Identify which cell holds the provided text, then report its (x, y) central coordinate. 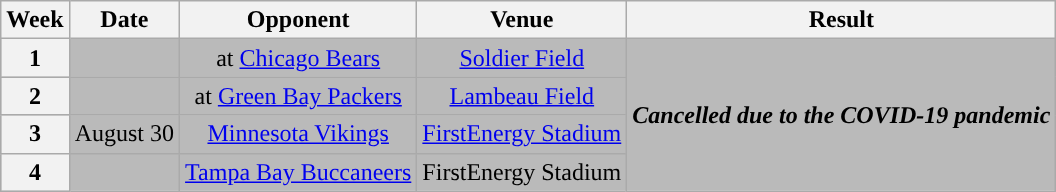
Venue (522, 20)
Result (842, 20)
Date (124, 20)
1 (35, 58)
Week (35, 20)
Opponent (298, 20)
at Green Bay Packers (298, 96)
August 30 (124, 134)
Tampa Bay Buccaneers (298, 172)
Cancelled due to the COVID-19 pandemic (842, 115)
Minnesota Vikings (298, 134)
3 (35, 134)
Soldier Field (522, 58)
Lambeau Field (522, 96)
4 (35, 172)
2 (35, 96)
at Chicago Bears (298, 58)
